Output the [x, y] coordinate of the center of the cell containing the given text.  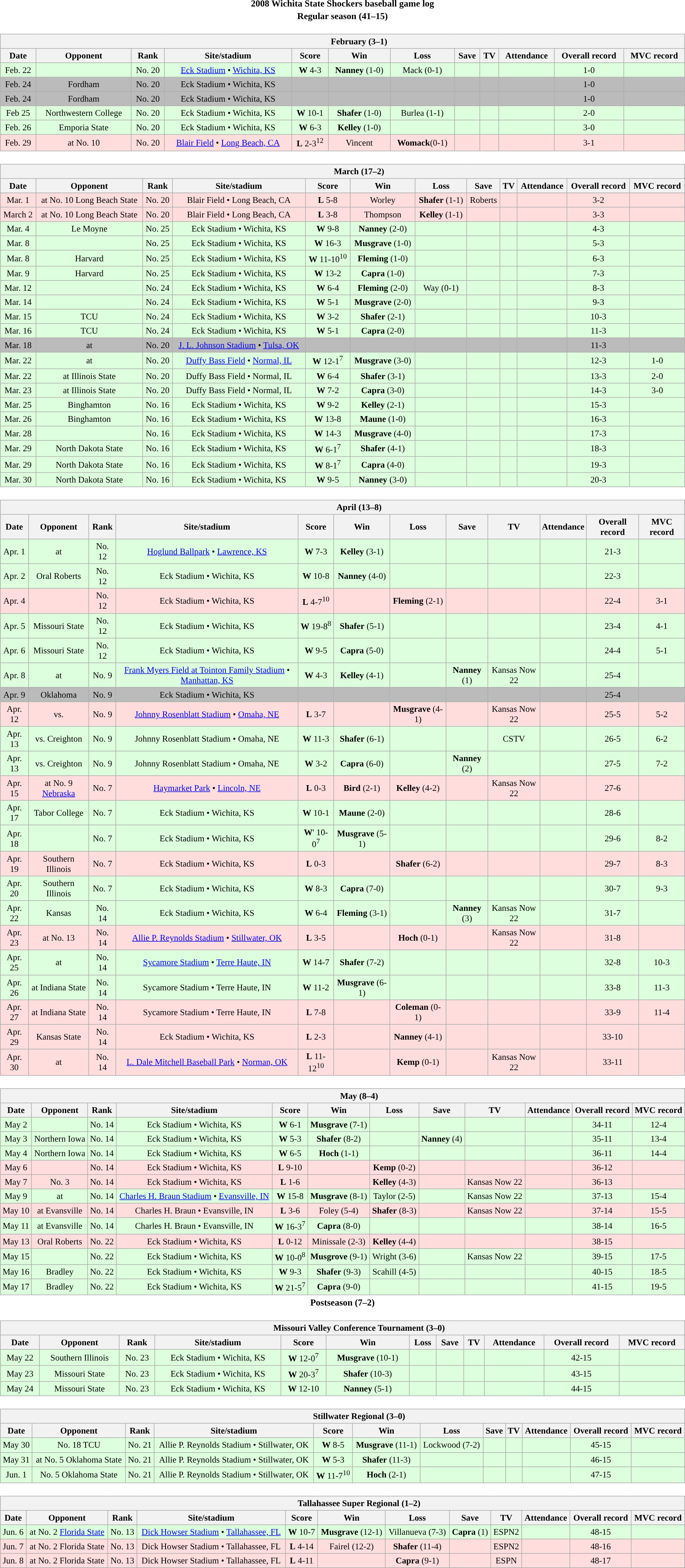
Apr. 18 [15, 838]
Jun. 7 [13, 1546]
Kelley (3-1) [362, 552]
Mar. 14 [18, 302]
Mar. 18 [18, 345]
W 11-710 [333, 1475]
24-4 [612, 650]
20-3 [598, 480]
Nanney (3-0) [383, 480]
Shafer (11-3) [386, 1459]
Musgrave (4-0) [383, 433]
Villanueva (7-3) [417, 1532]
12-4 [658, 1124]
Oklahoma [59, 695]
May 24 [20, 1389]
3-2 [598, 200]
J. L. Johnson Stadium • Tulsa, OK [239, 345]
W 21-57 [290, 1287]
May 15 [16, 1256]
L 4-11 [302, 1561]
Vincent [359, 143]
W 11-2 [316, 987]
L 3-8 [328, 214]
Kansas State [59, 1037]
Apr. 5 [15, 626]
Nanney (5-1) [368, 1389]
May 2 [16, 1124]
L 2-3 [316, 1037]
12-3 [598, 360]
Nanney (4-0) [362, 576]
44-15 [581, 1389]
Kelley (1-1) [441, 214]
Stillwater Regional (3–0) [342, 1416]
48-17 [601, 1561]
36-12 [602, 1168]
Capra (1) [470, 1532]
29-7 [612, 864]
Jun. 8 [13, 1561]
15-5 [658, 1211]
W 8-17 [328, 465]
W 13-8 [328, 419]
Haymarket Park • Lincoln, NE [207, 788]
Fleming (2-1) [418, 601]
W 15-8 [290, 1196]
38-15 [602, 1241]
W 9-3 [290, 1272]
Shafer (4-1) [383, 449]
Womack(0-1) [422, 143]
Apr. 30 [15, 1062]
5-1 [662, 650]
Capra (7-0) [362, 889]
33-9 [612, 1012]
Mar. 9 [18, 274]
Mar. 16 [18, 331]
31-7 [612, 913]
W 8-5 [333, 1445]
Lockwood (7-2) [452, 1445]
32-8 [612, 963]
36-13 [602, 1182]
15-3 [598, 405]
May 10 [16, 1211]
L 3-7 [316, 714]
33-10 [612, 1037]
Jun. 6 [13, 1532]
May (8–4) [342, 1096]
3-3 [598, 214]
Capra (4-0) [383, 465]
ESPN [506, 1561]
at No. 13 [59, 938]
W 16-3 [328, 243]
Mar. 25 [18, 405]
48-16 [601, 1546]
Apr. 1 [15, 552]
Musgrave (11-1) [386, 1445]
L 4-710 [316, 601]
46-15 [601, 1459]
18-5 [658, 1272]
Hoch (2-1) [386, 1475]
19-3 [598, 465]
May 30 [16, 1445]
Way (0-1) [441, 288]
Nanney (2-0) [383, 228]
4-1 [662, 626]
Tallahassee Super Regional (1–2) [342, 1503]
39-15 [602, 1256]
Shafer (1-1) [441, 200]
L 3-6 [290, 1211]
Northwestern College [84, 113]
W 16-37 [290, 1226]
No. 3 [60, 1182]
February (3–1) [342, 41]
Capra (3-0) [383, 390]
Nanney (2) [467, 763]
Thompson [383, 214]
Nanney (1-0) [359, 70]
21-3 [612, 552]
May 9 [16, 1196]
W 7-2 [328, 390]
17-3 [598, 433]
Shafer (8-3) [394, 1211]
Apr. 2 [15, 576]
Musgrove (9-1) [339, 1256]
W 13-2 [328, 274]
Frank Myers Field at Tointon Family Stadium • Manhattan, KS [207, 675]
11-4 [662, 1012]
Shafer (2-1) [383, 317]
Musgrave (1-0) [383, 243]
W 9-2 [328, 405]
36-11 [602, 1153]
Shafer (5-1) [362, 626]
Musgrave (6-1) [362, 987]
18-3 [598, 449]
Mar. 15 [18, 317]
Kansas [59, 913]
4-3 [598, 228]
Shafer (10-3) [368, 1374]
15-4 [658, 1196]
7-2 [662, 763]
Mar. 23 [18, 390]
Mar. 26 [18, 419]
47-15 [601, 1475]
17-5 [658, 1256]
Kelley (4-3) [394, 1182]
at No. 9 Nebraska [59, 788]
25-5 [612, 714]
W 12-10 [304, 1389]
No. 5 Oklahoma State [79, 1475]
Apr. 29 [15, 1037]
8-2 [662, 838]
L 3-5 [316, 938]
42-15 [581, 1357]
Apr. 22 [15, 913]
May 13 [16, 1241]
13-4 [658, 1139]
19-5 [658, 1287]
Mack (0-1) [422, 70]
W 8-3 [316, 889]
March (17–2) [342, 171]
Kelley (4-1) [362, 675]
Maune (2-0) [362, 813]
22-3 [612, 576]
Mar. 1 [18, 200]
W 6-1 [290, 1124]
Shafer (11-4) [417, 1546]
Feb. 29 [18, 143]
Apr. 20 [15, 889]
Apr. 12 [15, 714]
W 12-17 [328, 360]
5-2 [662, 714]
Shafer (6-1) [362, 739]
29-6 [612, 838]
Fleming (1-0) [383, 258]
Hoch (1-1) [339, 1153]
May 23 [20, 1374]
16-3 [598, 419]
Shafer (3-1) [383, 376]
Nanney (4) [442, 1139]
48-15 [601, 1532]
Apr. 25 [15, 963]
W 11-1010 [328, 258]
Musgrave (12-1) [352, 1532]
W 9-8 [328, 228]
Kemp (0-1) [418, 1062]
Emporia State [84, 128]
W 6-17 [328, 449]
Kelley (2-1) [383, 405]
L 11-1210 [316, 1062]
Maune (1-0) [383, 419]
Feb. 22 [18, 70]
Fairel (12-2) [352, 1546]
March 2 [18, 214]
Capra (2-0) [383, 331]
37-13 [602, 1196]
Foley (5-4) [339, 1211]
30-7 [612, 889]
Apr. 4 [15, 601]
Musgrave (8-1) [339, 1196]
L 9-10 [290, 1168]
Tabor College [59, 813]
W 12-07 [304, 1357]
7-3 [598, 274]
Capra (6-0) [362, 763]
Apr. 8 [15, 675]
Jun. 1 [16, 1475]
Nanney (4-1) [418, 1037]
W 11-3 [316, 739]
May 16 [16, 1272]
W 10-8 [316, 576]
at No. 5 Oklahoma State [79, 1459]
Bird (2-1) [362, 788]
W 10-7 [302, 1532]
Musgrave (5-1) [362, 838]
L. Dale Mitchell Baseball Park • Norman, OK [207, 1062]
Shafer (1-0) [359, 113]
13-3 [598, 376]
Apr. 27 [15, 1012]
Hoglund Ballpark • Lawrence, KS [207, 552]
Apr. 19 [15, 864]
Feb 25 [18, 113]
Nanney (1) [467, 675]
40-15 [602, 1272]
Kemp (0-2) [394, 1168]
April (13–8) [342, 507]
Shafer (8-2) [339, 1139]
14-3 [598, 390]
Capra (5-0) [362, 650]
45-15 [601, 1445]
W 6-3 [310, 128]
L 7-8 [316, 1012]
Mar. 4 [18, 228]
May 31 [16, 1459]
May 11 [16, 1226]
26-5 [612, 739]
Apr. 17 [15, 813]
Fleming (2-0) [383, 288]
Worley [383, 200]
Mar. 30 [18, 480]
W 7-3 [316, 552]
Fleming (3-1) [362, 913]
Musgrave (7-1) [339, 1124]
Apr. 6 [15, 650]
Capra (9-1) [417, 1561]
CSTV [514, 739]
Shafer (7-2) [362, 963]
Feb. 26 [18, 128]
16-5 [658, 1226]
W 6-5 [290, 1153]
May 4 [16, 1153]
Missouri Valley Conference Tournament (3–0) [342, 1328]
Kelley (4-2) [418, 788]
W 19-88 [316, 626]
Musgrave (4-1) [418, 714]
6-3 [598, 258]
Mar. 28 [18, 433]
22-4 [612, 601]
35-11 [602, 1139]
Musgrave (3-0) [383, 360]
May 3 [16, 1139]
L 1-6 [290, 1182]
May 17 [16, 1287]
37-14 [602, 1211]
Charles H. Braun Stadium • Evansville, IN [194, 1196]
W 14-7 [316, 963]
27-6 [612, 788]
Minissale (2-3) [339, 1241]
May 7 [16, 1182]
W 20-37 [304, 1374]
L 5-8 [328, 200]
Scahill (4-5) [394, 1272]
5-3 [598, 243]
Apr. 26 [15, 987]
Musgrave (10-1) [368, 1357]
33-11 [612, 1062]
Kelley (1-0) [359, 128]
Nanney (3) [467, 913]
Capra (9-0) [339, 1287]
W 14-3 [328, 433]
23-4 [612, 626]
41-15 [602, 1287]
31-8 [612, 938]
Capra (1-0) [383, 274]
Musgrave (2-0) [383, 302]
6-2 [662, 739]
Coleman (0-1) [418, 1012]
Le Moyne [89, 228]
Kelley (4-4) [394, 1241]
vs. [59, 714]
May 22 [20, 1357]
Apr. 9 [15, 695]
Apr. 15 [15, 788]
27-5 [612, 763]
Apr. 23 [15, 938]
Capra (8-0) [339, 1226]
L 4-14 [302, 1546]
Hoch (0-1) [418, 938]
28-6 [612, 813]
Burlea (1-1) [422, 113]
Mar. 12 [18, 288]
Taylor (2-5) [394, 1196]
Wright (3-6) [394, 1256]
May 6 [16, 1168]
at No. 10 [84, 143]
L 2-312 [310, 143]
14-4 [658, 1153]
W' 10-07 [316, 838]
34-11 [602, 1124]
Roberts [483, 200]
38-14 [602, 1226]
W 10-08 [290, 1256]
43-15 [581, 1374]
L 0-12 [290, 1241]
Shafer (9-3) [339, 1272]
No. 18 TCU [79, 1445]
Shafer (6-2) [418, 864]
33-8 [612, 987]
